Scan for the cell matching the given text and deliver its [x, y] coordinate at center. 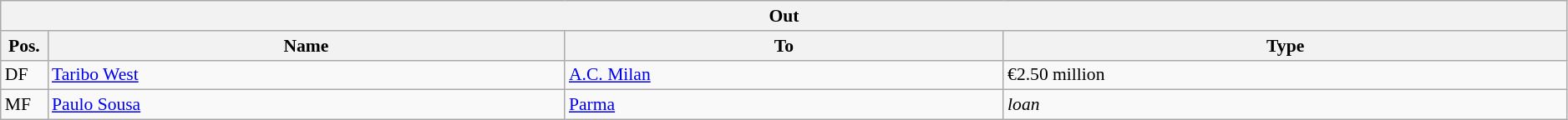
MF [24, 105]
Type [1285, 46]
To [784, 46]
Parma [784, 105]
Paulo Sousa [306, 105]
Pos. [24, 46]
Out [784, 16]
A.C. Milan [784, 75]
€2.50 million [1285, 75]
Name [306, 46]
loan [1285, 105]
Taribo West [306, 75]
DF [24, 75]
